From the cell containing the given text, extract its center point as [x, y] coordinate. 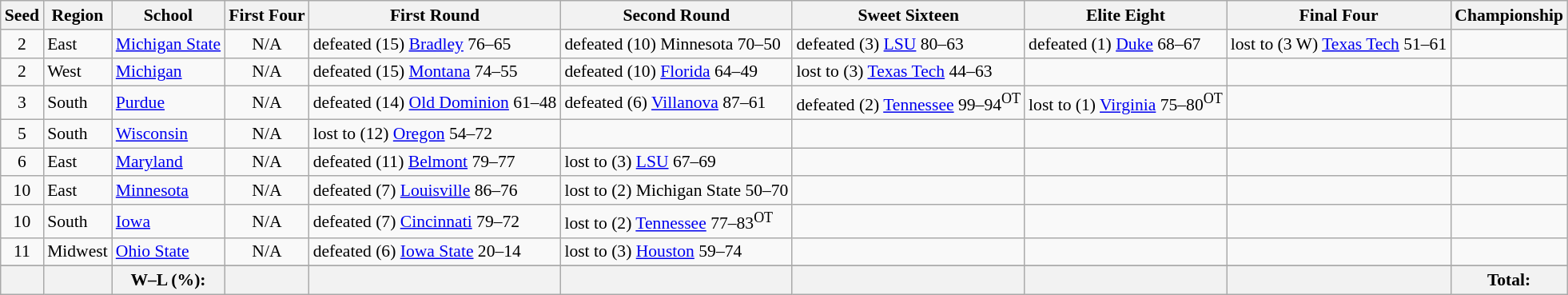
Purdue [168, 102]
defeated (11) Belmont 79–77 [435, 162]
11 [22, 253]
Final Four [1339, 15]
lost to (3) Texas Tech 44–63 [908, 72]
Michigan [168, 72]
defeated (7) Cincinnati 79–72 [435, 221]
Elite Eight [1125, 15]
lost to (2) Michigan State 50–70 [676, 191]
Seed [22, 15]
Total: [1509, 281]
defeated (10) Minnesota 70–50 [676, 44]
defeated (6) Villanova 87–61 [676, 102]
Ohio State [168, 253]
defeated (3) LSU 80–63 [908, 44]
defeated (2) Tennessee 99–94OT [908, 102]
defeated (1) Duke 68–67 [1125, 44]
lost to (12) Oregon 54–72 [435, 134]
defeated (15) Montana 74–55 [435, 72]
lost to (3 W) Texas Tech 51–61 [1339, 44]
defeated (7) Louisville 86–76 [435, 191]
6 [22, 162]
School [168, 15]
Maryland [168, 162]
lost to (1) Virginia 75–80OT [1125, 102]
W–L (%): [168, 281]
lost to (2) Tennessee 77–83OT [676, 221]
defeated (15) Bradley 76–65 [435, 44]
Michigan State [168, 44]
First Four [267, 15]
Region [78, 15]
Championship [1509, 15]
Iowa [168, 221]
First Round [435, 15]
Sweet Sixteen [908, 15]
Wisconsin [168, 134]
defeated (14) Old Dominion 61–48 [435, 102]
Minnesota [168, 191]
defeated (10) Florida 64–49 [676, 72]
defeated (6) Iowa State 20–14 [435, 253]
lost to (3) Houston 59–74 [676, 253]
West [78, 72]
3 [22, 102]
Midwest [78, 253]
lost to (3) LSU 67–69 [676, 162]
Second Round [676, 15]
5 [22, 134]
